Find where the given text appears and provide that cell's center as [X, Y] coordinate. 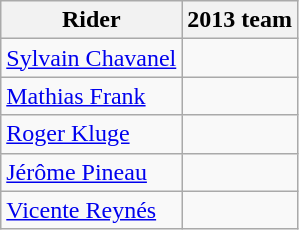
Sylvain Chavanel [92, 58]
Mathias Frank [92, 96]
Roger Kluge [92, 134]
2013 team [240, 20]
Rider [92, 20]
Vicente Reynés [92, 210]
Jérôme Pineau [92, 172]
